Scan for the cell matching the given text and deliver its (X, Y) coordinate at center. 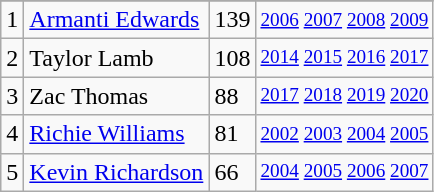
Richie Williams (116, 134)
Armanti Edwards (116, 20)
2014 2015 2016 2017 (344, 58)
Taylor Lamb (116, 58)
4 (12, 134)
1 (12, 20)
139 (232, 20)
5 (12, 172)
88 (232, 96)
2017 2018 2019 2020 (344, 96)
2006 2007 2008 2009 (344, 20)
108 (232, 58)
81 (232, 134)
66 (232, 172)
Zac Thomas (116, 96)
3 (12, 96)
2 (12, 58)
2004 2005 2006 2007 (344, 172)
Kevin Richardson (116, 172)
2002 2003 2004 2005 (344, 134)
